From the cell containing the given text, extract its center point as [X, Y] coordinate. 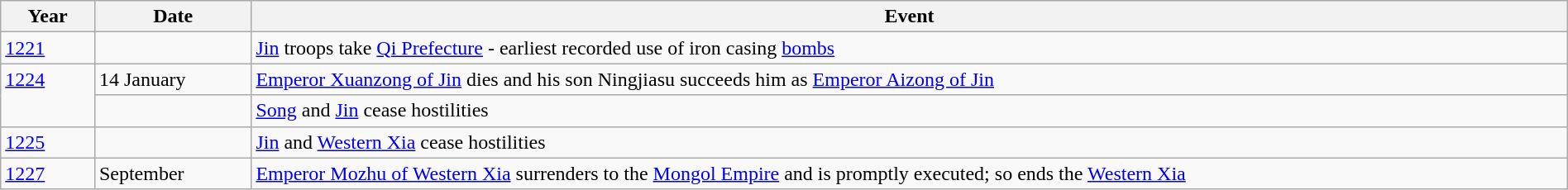
1227 [48, 173]
Jin and Western Xia cease hostilities [910, 142]
14 January [172, 79]
1225 [48, 142]
Emperor Mozhu of Western Xia surrenders to the Mongol Empire and is promptly executed; so ends the Western Xia [910, 173]
Jin troops take Qi Prefecture - earliest recorded use of iron casing bombs [910, 48]
Date [172, 17]
Event [910, 17]
Emperor Xuanzong of Jin dies and his son Ningjiasu succeeds him as Emperor Aizong of Jin [910, 79]
September [172, 173]
1224 [48, 95]
Song and Jin cease hostilities [910, 111]
1221 [48, 48]
Year [48, 17]
